For the text-containing cell, return its midpoint in (x, y) coordinate format. 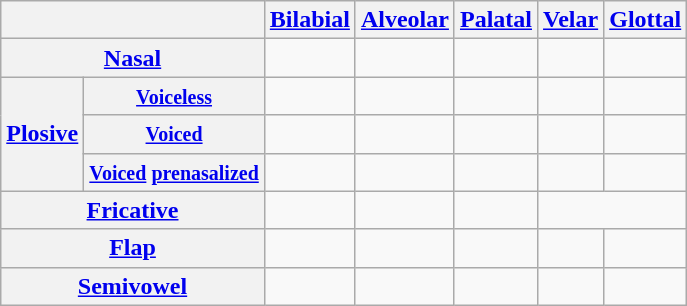
Voiceless (174, 96)
Alveolar (404, 20)
Semivowel (133, 286)
Fricative (133, 210)
Bilabial (310, 20)
Plosive (42, 134)
Voiced prenasalized (174, 172)
Voiced (174, 134)
Flap (133, 248)
Palatal (496, 20)
Nasal (133, 58)
Velar (571, 20)
Glottal (646, 20)
